Capture the cell that displays the provided text and extract its (X, Y) central coordinate. 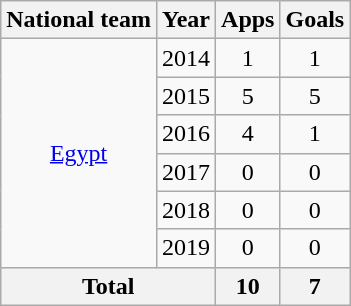
7 (315, 286)
2017 (186, 172)
Total (108, 286)
10 (248, 286)
Year (186, 20)
National team (79, 20)
4 (248, 134)
Goals (315, 20)
2019 (186, 248)
2014 (186, 58)
2016 (186, 134)
Apps (248, 20)
Egypt (79, 153)
2015 (186, 96)
2018 (186, 210)
